Capture the cell that displays the provided text and extract its (X, Y) central coordinate. 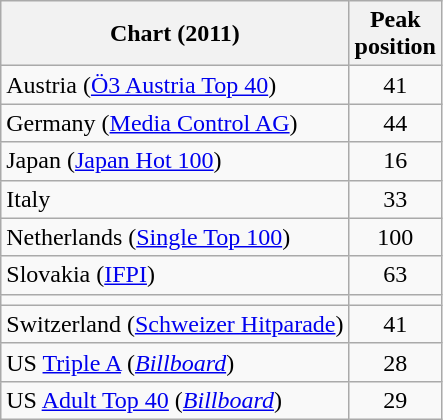
16 (395, 161)
Italy (175, 199)
Switzerland (Schweizer Hitparade) (175, 324)
US Adult Top 40 (Billboard) (175, 400)
28 (395, 362)
Germany (Media Control AG) (175, 123)
Slovakia (IFPI) (175, 275)
Netherlands (Single Top 100) (175, 237)
33 (395, 199)
100 (395, 237)
44 (395, 123)
US Triple A (Billboard) (175, 362)
Japan (Japan Hot 100) (175, 161)
29 (395, 400)
Peakposition (395, 34)
63 (395, 275)
Austria (Ö3 Austria Top 40) (175, 85)
Chart (2011) (175, 34)
